Capture the cell that displays the provided text and extract its (X, Y) central coordinate. 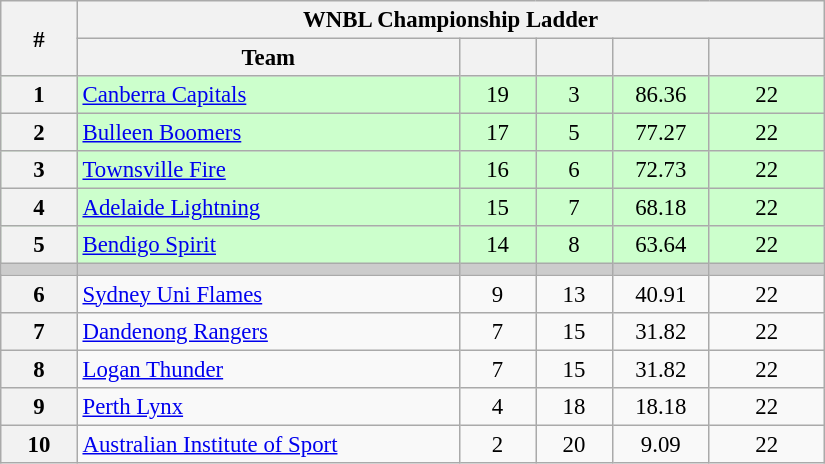
10 (39, 444)
18.18 (660, 406)
# (39, 38)
Dandenong Rangers (268, 331)
1 (39, 95)
17 (497, 133)
20 (574, 444)
18 (574, 406)
86.36 (660, 95)
68.18 (660, 208)
Canberra Capitals (268, 95)
19 (497, 95)
Logan Thunder (268, 369)
Australian Institute of Sport (268, 444)
77.27 (660, 133)
Sydney Uni Flames (268, 294)
Adelaide Lightning (268, 208)
14 (497, 245)
Townsville Fire (268, 170)
13 (574, 294)
Bulleen Boomers (268, 133)
40.91 (660, 294)
9.09 (660, 444)
Team (268, 58)
63.64 (660, 245)
WNBL Championship Ladder (450, 20)
Perth Lynx (268, 406)
72.73 (660, 170)
Bendigo Spirit (268, 245)
16 (497, 170)
